Identify which cell holds the provided text, then report its (x, y) central coordinate. 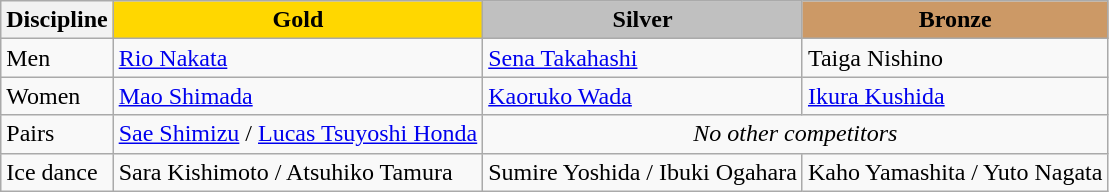
Ikura Kushida (954, 96)
Kaho Yamashita / Yuto Nagata (954, 172)
Sena Takahashi (643, 58)
Sae Shimizu / Lucas Tsuyoshi Honda (298, 134)
Pairs (57, 134)
Discipline (57, 20)
Sumire Yoshida / Ibuki Ogahara (643, 172)
Mao Shimada (298, 96)
Women (57, 96)
Men (57, 58)
Bronze (954, 20)
Rio Nakata (298, 58)
No other competitors (796, 134)
Sara Kishimoto / Atsuhiko Tamura (298, 172)
Gold (298, 20)
Ice dance (57, 172)
Taiga Nishino (954, 58)
Kaoruko Wada (643, 96)
Silver (643, 20)
